Extract the (x, y) coordinate from the center of the cell holding the provided text.  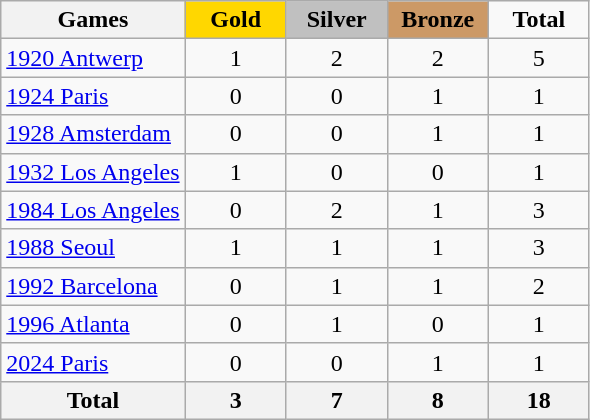
8 (438, 400)
5 (538, 58)
2024 Paris (93, 362)
1928 Amsterdam (93, 134)
1920 Antwerp (93, 58)
Silver (336, 20)
7 (336, 400)
1932 Los Angeles (93, 172)
1996 Atlanta (93, 324)
1924 Paris (93, 96)
Games (93, 20)
Bronze (438, 20)
1992 Barcelona (93, 286)
Gold (236, 20)
1988 Seoul (93, 248)
18 (538, 400)
1984 Los Angeles (93, 210)
